Locate the cell with the specified text and output its (X, Y) center coordinate. 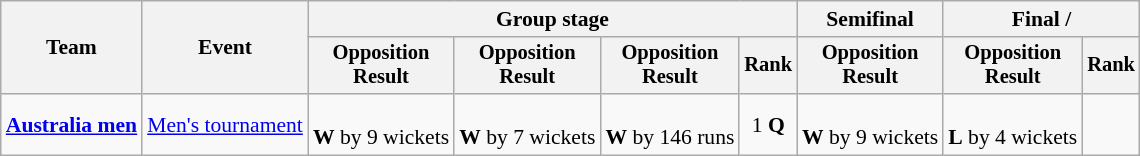
Team (72, 48)
W by 146 runs (670, 124)
1 Q (768, 124)
Event (225, 48)
W by 7 wickets (527, 124)
Final / (1042, 19)
Men's tournament (225, 124)
L by 4 wickets (1012, 124)
Group stage (552, 19)
Semifinal (870, 19)
Australia men (72, 124)
